Search for the cell housing the specified text and yield its [x, y] center coordinate. 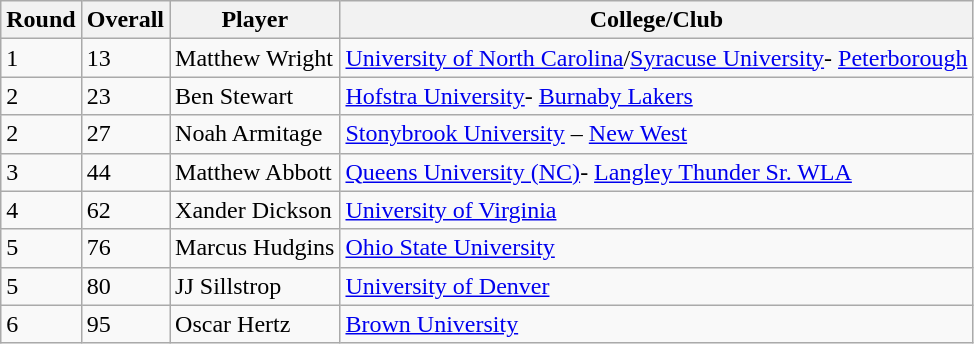
27 [125, 134]
13 [125, 58]
Marcus Hudgins [255, 248]
Player [255, 20]
Stonybrook University – New West [656, 134]
3 [41, 172]
80 [125, 286]
University of Virginia [656, 210]
Xander Dickson [255, 210]
University of Denver [656, 286]
76 [125, 248]
23 [125, 96]
Oscar Hertz [255, 324]
95 [125, 324]
Brown University [656, 324]
Hofstra University- Burnaby Lakers [656, 96]
6 [41, 324]
JJ Sillstrop [255, 286]
Matthew Wright [255, 58]
62 [125, 210]
Round [41, 20]
1 [41, 58]
Ben Stewart [255, 96]
Noah Armitage [255, 134]
Queens University (NC)- Langley Thunder Sr. WLA [656, 172]
Matthew Abbott [255, 172]
University of North Carolina/Syracuse University- Peterborough [656, 58]
College/Club [656, 20]
Ohio State University [656, 248]
4 [41, 210]
44 [125, 172]
Overall [125, 20]
